Search for the cell housing the specified text and yield its (X, Y) center coordinate. 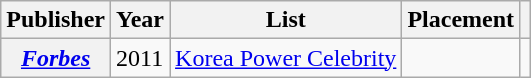
Forbes (56, 58)
2011 (140, 58)
List (286, 20)
Placement (461, 20)
Year (140, 20)
Publisher (56, 20)
Korea Power Celebrity (286, 58)
